Return (x, y) of the center of cell containing provided text 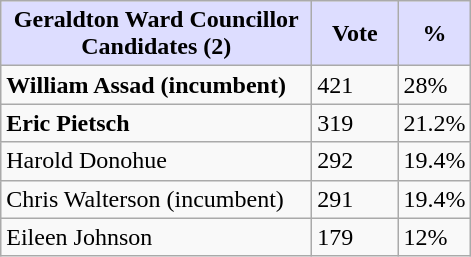
Geraldton Ward Councillor Candidates (2) (156, 34)
Vote (355, 34)
21.2% (434, 123)
William Assad (incumbent) (156, 85)
Chris Walterson (incumbent) (156, 199)
Eileen Johnson (156, 237)
421 (355, 85)
Eric Pietsch (156, 123)
% (434, 34)
Harold Donohue (156, 161)
28% (434, 85)
12% (434, 237)
179 (355, 237)
319 (355, 123)
292 (355, 161)
291 (355, 199)
